Output the (X, Y) coordinate of the center of the cell containing the given text.  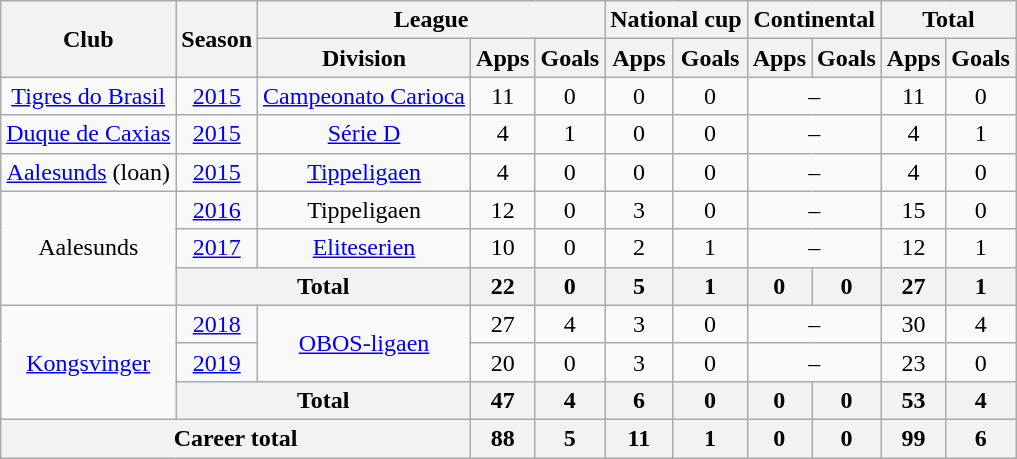
2018 (217, 324)
Tigres do Brasil (88, 96)
Division (364, 58)
Eliteserien (364, 248)
Campeonato Carioca (364, 96)
Continental (814, 20)
10 (503, 248)
15 (913, 210)
23 (913, 362)
22 (503, 286)
Aalesunds (loan) (88, 172)
Série D (364, 134)
47 (503, 400)
88 (503, 438)
2016 (217, 210)
53 (913, 400)
Club (88, 39)
Career total (236, 438)
Season (217, 39)
20 (503, 362)
2 (639, 248)
National cup (676, 20)
30 (913, 324)
Aalesunds (88, 248)
99 (913, 438)
Kongsvinger (88, 362)
2017 (217, 248)
League (432, 20)
OBOS-ligaen (364, 343)
2019 (217, 362)
Duque de Caxias (88, 134)
